Search for the cell housing the specified text and yield its [x, y] center coordinate. 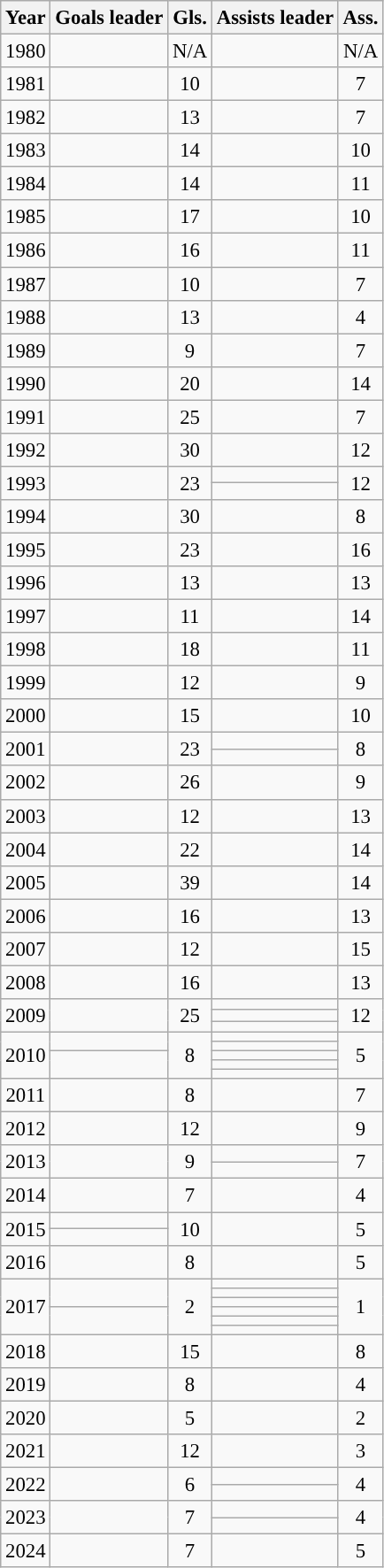
2014 [26, 1195]
Assists leader [274, 18]
2019 [26, 1385]
3 [360, 1451]
2020 [26, 1418]
1998 [26, 649]
2022 [26, 1485]
1999 [26, 683]
2008 [26, 982]
2015 [26, 1229]
39 [190, 882]
2000 [26, 716]
18 [190, 649]
Gls. [190, 18]
1988 [26, 317]
1987 [26, 284]
2005 [26, 882]
2002 [26, 783]
2024 [26, 1551]
1991 [26, 417]
2011 [26, 1095]
2018 [26, 1351]
1983 [26, 150]
1981 [26, 84]
1992 [26, 450]
2004 [26, 849]
1980 [26, 51]
1986 [26, 250]
17 [190, 217]
2021 [26, 1451]
1996 [26, 583]
1993 [26, 483]
2007 [26, 949]
2016 [26, 1262]
Ass. [360, 18]
2001 [26, 749]
6 [190, 1485]
1 [360, 1307]
22 [190, 849]
1984 [26, 184]
1989 [26, 350]
1985 [26, 217]
1994 [26, 517]
2023 [26, 1518]
20 [190, 383]
2003 [26, 816]
2013 [26, 1162]
1982 [26, 118]
2012 [26, 1129]
26 [190, 783]
1995 [26, 550]
2009 [26, 1016]
Goals leader [110, 18]
Year [26, 18]
2017 [26, 1307]
1990 [26, 383]
1997 [26, 617]
2006 [26, 916]
2010 [26, 1055]
